Output the [X, Y] coordinate of the center of the cell containing the given text.  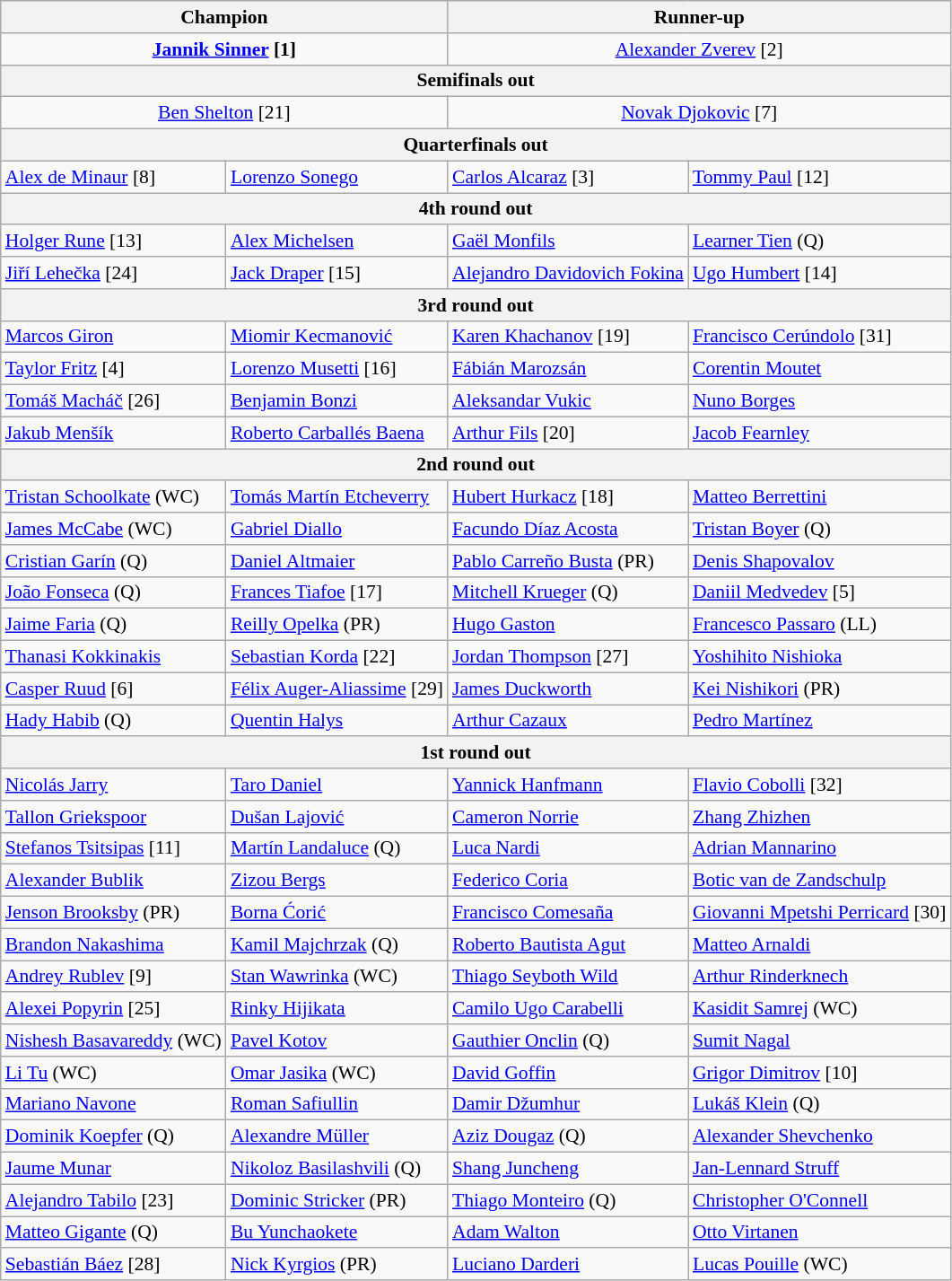
Kasidit Samrej (WC) [819, 1009]
Alexander Bublik [113, 881]
Federico Coria [568, 881]
Aleksandar Vukic [568, 401]
Adam Walton [568, 1233]
Tomás Martín Etcheverry [337, 497]
4th round out [476, 209]
Alexei Popyrin [25] [113, 1009]
Shang Juncheng [568, 1169]
Jiří Lehečka [24] [113, 273]
Mariano Navone [113, 1104]
Li Tu (WC) [113, 1073]
Learner Tien (Q) [819, 241]
Roman Safiullin [337, 1104]
Carlos Alcaraz [3] [568, 177]
Arthur Rinderknech [819, 977]
Taro Daniel [337, 785]
Gabriel Diallo [337, 529]
Sumit Nagal [819, 1040]
Corentin Moutet [819, 369]
Lucas Pouille (WC) [819, 1265]
Thanasi Kokkinakis [113, 657]
Aziz Dougaz (Q) [568, 1136]
Pablo Carreño Busta (PR) [568, 561]
Champion [224, 17]
Yoshihito Nishioka [819, 657]
Tomáš Macháč [26] [113, 401]
Flavio Cobolli [32] [819, 785]
Hady Habib (Q) [113, 721]
Pavel Kotov [337, 1040]
Semifinals out [476, 81]
Jan-Lennard Struff [819, 1169]
Lorenzo Sonego [337, 177]
Francisco Cerúndolo [31] [819, 337]
Jack Draper [15] [337, 273]
Andrey Rublev [9] [113, 977]
Reilly Opelka (PR) [337, 625]
Zizou Bergs [337, 881]
Mitchell Krueger (Q) [568, 592]
Gauthier Onclin (Q) [568, 1040]
Bu Yunchaokete [337, 1233]
Tristan Boyer (Q) [819, 529]
Jacob Fearnley [819, 433]
Ugo Humbert [14] [819, 273]
Nick Kyrgios (PR) [337, 1265]
Christopher O'Connell [819, 1200]
Sebastián Báez [28] [113, 1265]
Alex de Minaur [8] [113, 177]
Roberto Carballés Baena [337, 433]
Benjamin Bonzi [337, 401]
Grigor Dimitrov [10] [819, 1073]
Alexandre Müller [337, 1136]
Matteo Berrettini [819, 497]
Ben Shelton [21] [224, 113]
Dušan Lajović [337, 817]
Daniel Altmaier [337, 561]
Dominik Koepfer (Q) [113, 1136]
Casper Ruud [6] [113, 689]
Francisco Comesaña [568, 913]
James Duckworth [568, 689]
Luca Nardi [568, 848]
Nishesh Basavareddy (WC) [113, 1040]
2nd round out [476, 465]
Jaime Faria (Q) [113, 625]
Otto Virtanen [819, 1233]
Novak Djokovic [7] [699, 113]
Stefanos Tsitsipas [11] [113, 848]
Hubert Hurkacz [18] [568, 497]
Arthur Cazaux [568, 721]
Frances Tiafoe [17] [337, 592]
Camilo Ugo Carabelli [568, 1009]
Jenson Brooksby (PR) [113, 913]
Kei Nishikori (PR) [819, 689]
Tommy Paul [12] [819, 177]
Botic van de Zandschulp [819, 881]
1st round out [476, 753]
Pedro Martínez [819, 721]
Sebastian Korda [22] [337, 657]
Yannick Hanfmann [568, 785]
Cristian Garín (Q) [113, 561]
Francesco Passaro (LL) [819, 625]
Omar Jasika (WC) [337, 1073]
Nuno Borges [819, 401]
Damir Džumhur [568, 1104]
Alejandro Davidovich Fokina [568, 273]
James McCabe (WC) [113, 529]
Giovanni Mpetshi Perricard [30] [819, 913]
Alex Michelsen [337, 241]
Marcos Giron [113, 337]
Martín Landaluce (Q) [337, 848]
Félix Auger-Aliassime [29] [337, 689]
Karen Khachanov [19] [568, 337]
Matteo Arnaldi [819, 944]
Alexander Shevchenko [819, 1136]
Holger Rune [13] [113, 241]
Lorenzo Musetti [16] [337, 369]
Kamil Majchrzak (Q) [337, 944]
Jannik Sinner [1] [224, 49]
Cameron Norrie [568, 817]
Facundo Díaz Acosta [568, 529]
Daniil Medvedev [5] [819, 592]
Jaume Munar [113, 1169]
Thiago Monteiro (Q) [568, 1200]
Lukáš Klein (Q) [819, 1104]
Stan Wawrinka (WC) [337, 977]
Alexander Zverev [2] [699, 49]
David Goffin [568, 1073]
Roberto Bautista Agut [568, 944]
Hugo Gaston [568, 625]
Tristan Schoolkate (WC) [113, 497]
3rd round out [476, 305]
Luciano Darderi [568, 1265]
Jordan Thompson [27] [568, 657]
Zhang Zhizhen [819, 817]
Matteo Gigante (Q) [113, 1233]
Borna Ćorić [337, 913]
Miomir Kecmanović [337, 337]
João Fonseca (Q) [113, 592]
Nicolás Jarry [113, 785]
Rinky Hijikata [337, 1009]
Fábián Marozsán [568, 369]
Quentin Halys [337, 721]
Dominic Stricker (PR) [337, 1200]
Runner-up [699, 17]
Alejandro Tabilo [23] [113, 1200]
Arthur Fils [20] [568, 433]
Brandon Nakashima [113, 944]
Adrian Mannarino [819, 848]
Denis Shapovalov [819, 561]
Nikoloz Basilashvili (Q) [337, 1169]
Jakub Menšík [113, 433]
Tallon Griekspoor [113, 817]
Gaël Monfils [568, 241]
Taylor Fritz [4] [113, 369]
Quarterfinals out [476, 145]
Thiago Seyboth Wild [568, 977]
